From the cell containing the given text, extract its center point as (X, Y) coordinate. 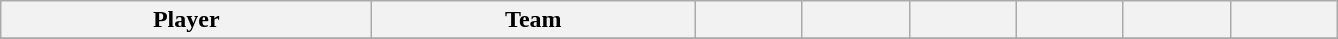
Player (186, 20)
Team (534, 20)
